For the text-containing cell, return its midpoint in (x, y) coordinate format. 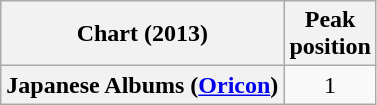
Japanese Albums (Oricon) (142, 85)
Chart (2013) (142, 34)
Peakposition (330, 34)
1 (330, 85)
